Locate the cell with the specified text and output its [x, y] center coordinate. 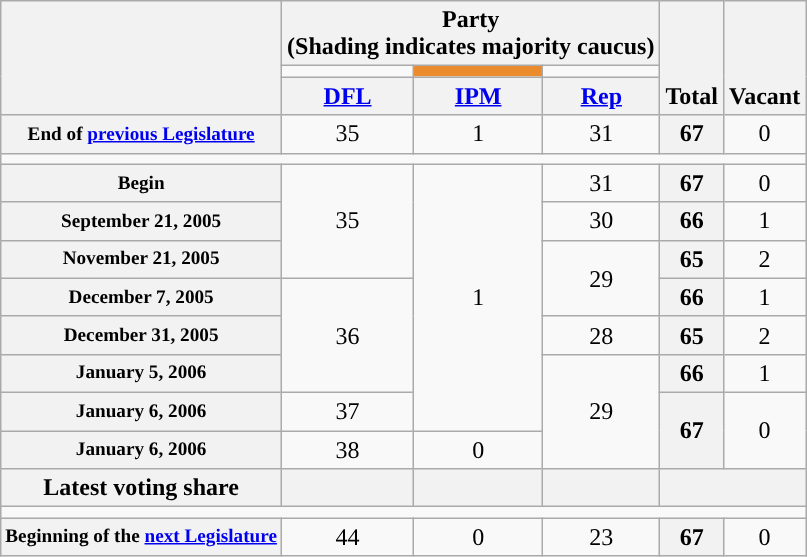
January 5, 2006 [142, 373]
Beginning of the next Legislature [142, 537]
Begin [142, 183]
37 [348, 411]
End of previous Legislature [142, 134]
Vacant [764, 58]
28 [602, 335]
November 21, 2005 [142, 259]
Rep [602, 96]
38 [348, 449]
September 21, 2005 [142, 221]
44 [348, 537]
Party (Shading indicates majority caucus) [471, 34]
23 [602, 537]
DFL [348, 96]
December 31, 2005 [142, 335]
IPM [478, 96]
December 7, 2005 [142, 297]
36 [348, 335]
30 [602, 221]
Total [692, 58]
Latest voting share [142, 488]
